Identify which cell holds the provided text, then report its [x, y] central coordinate. 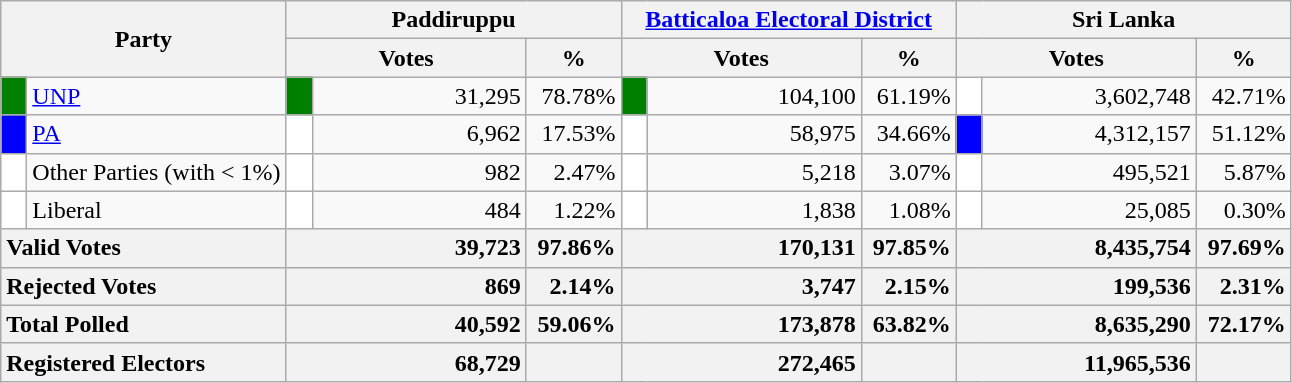
5,218 [754, 172]
5.87% [1244, 172]
272,465 [741, 362]
Other Parties (with < 1%) [156, 172]
61.19% [908, 96]
Party [144, 39]
58,975 [754, 134]
173,878 [741, 324]
39,723 [406, 248]
6,962 [419, 134]
51.12% [1244, 134]
3,747 [741, 286]
97.69% [1244, 248]
40,592 [406, 324]
Registered Electors [144, 362]
UNP [156, 96]
8,635,290 [1076, 324]
3,602,748 [1089, 96]
97.86% [574, 248]
4,312,157 [1089, 134]
484 [419, 210]
25,085 [1089, 210]
PA [156, 134]
Total Polled [144, 324]
Sri Lanka [1124, 20]
199,536 [1076, 286]
0.30% [1244, 210]
Valid Votes [144, 248]
104,100 [754, 96]
8,435,754 [1076, 248]
11,965,536 [1076, 362]
2.31% [1244, 286]
97.85% [908, 248]
982 [419, 172]
31,295 [419, 96]
495,521 [1089, 172]
78.78% [574, 96]
Batticaloa Electoral District [788, 20]
1.22% [574, 210]
68,729 [406, 362]
Paddiruppu [454, 20]
3.07% [908, 172]
72.17% [1244, 324]
2.15% [908, 286]
17.53% [574, 134]
170,131 [741, 248]
Liberal [156, 210]
2.47% [574, 172]
869 [406, 286]
2.14% [574, 286]
59.06% [574, 324]
34.66% [908, 134]
Rejected Votes [144, 286]
1,838 [754, 210]
63.82% [908, 324]
42.71% [1244, 96]
1.08% [908, 210]
